Return the (X, Y) coordinate for the center point of the cell that contains the specified text.  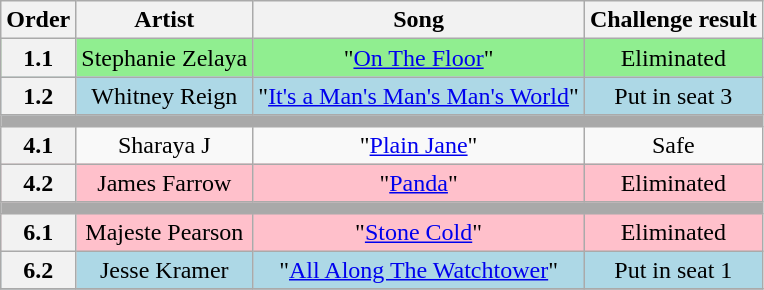
Safe (673, 145)
"Stone Cold" (419, 232)
Put in seat 3 (673, 96)
Whitney Reign (164, 96)
"Panda" (419, 183)
4.2 (38, 183)
6.1 (38, 232)
Jesse Kramer (164, 270)
1.1 (38, 58)
"On The Floor" (419, 58)
James Farrow (164, 183)
1.2 (38, 96)
"All Along The Watchtower" (419, 270)
Sharaya J (164, 145)
"Plain Jane" (419, 145)
4.1 (38, 145)
Put in seat 1 (673, 270)
Order (38, 20)
Song (419, 20)
Majeste Pearson (164, 232)
Stephanie Zelaya (164, 58)
6.2 (38, 270)
Artist (164, 20)
"It's a Man's Man's Man's World" (419, 96)
Challenge result (673, 20)
